Find where the given text appears and provide that cell's center as (x, y) coordinate. 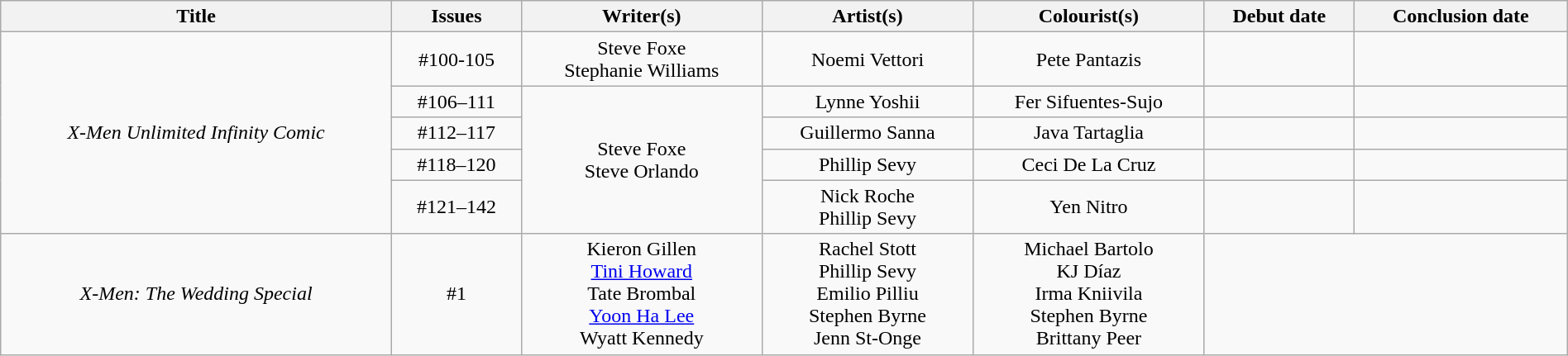
#112–117 (457, 133)
#106–111 (457, 102)
Conclusion date (1460, 17)
X-Men Unlimited Infinity Comic (197, 133)
X-Men: The Wedding Special (197, 294)
Debut date (1279, 17)
#121–142 (457, 206)
Fer Sifuentes-Sujo (1088, 102)
Noemi Vettori (868, 59)
Phillip Sevy (868, 164)
Kieron GillenTini HowardTate BrombalYoon Ha LeeWyatt Kennedy (642, 294)
Colourist(s) (1088, 17)
Writer(s) (642, 17)
#118–120 (457, 164)
Steve Foxe Steve Orlando (642, 160)
Nick Roche Phillip Sevy (868, 206)
Title (197, 17)
Steve Foxe Stephanie Williams (642, 59)
Guillermo Sanna (868, 133)
Ceci De La Cruz (1088, 164)
Issues (457, 17)
Java Tartaglia (1088, 133)
Rachel StottPhillip SevyEmilio PilliuStephen ByrneJenn St-Onge (868, 294)
#100-105 (457, 59)
Yen Nitro (1088, 206)
Michael BartoloKJ DíazIrma KniivilaStephen ByrneBrittany Peer (1088, 294)
Artist(s) (868, 17)
Pete Pantazis (1088, 59)
Lynne Yoshii (868, 102)
#1 (457, 294)
